Provide the (x, y) coordinate of the cell's center where the given text is located.  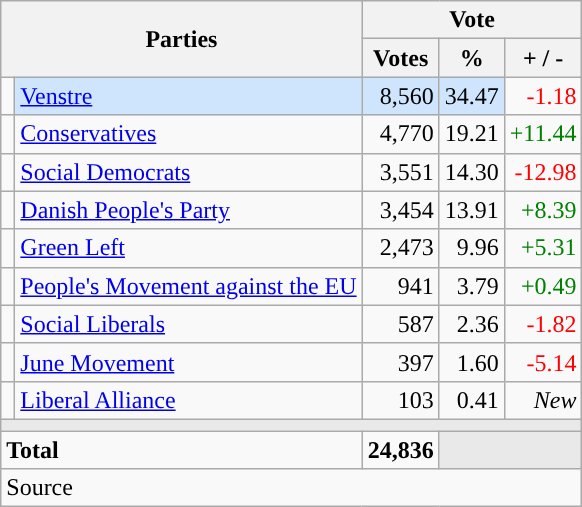
3,551 (400, 172)
-5.14 (543, 362)
103 (400, 400)
Votes (400, 58)
Conservatives (188, 134)
% (472, 58)
Danish People's Party (188, 210)
3.79 (472, 286)
+0.49 (543, 286)
-12.98 (543, 172)
June Movement (188, 362)
-1.82 (543, 324)
2,473 (400, 248)
Venstre (188, 96)
Green Left (188, 248)
Liberal Alliance (188, 400)
13.91 (472, 210)
+8.39 (543, 210)
34.47 (472, 96)
+11.44 (543, 134)
0.41 (472, 400)
3,454 (400, 210)
Social Democrats (188, 172)
New (543, 400)
9.96 (472, 248)
People's Movement against the EU (188, 286)
14.30 (472, 172)
19.21 (472, 134)
587 (400, 324)
4,770 (400, 134)
8,560 (400, 96)
Source (292, 488)
2.36 (472, 324)
-1.18 (543, 96)
1.60 (472, 362)
Social Liberals (188, 324)
Total (182, 449)
Vote (472, 20)
397 (400, 362)
941 (400, 286)
+ / - (543, 58)
Parties (182, 39)
24,836 (400, 449)
+5.31 (543, 248)
